Return (x, y) of the center of cell containing provided text 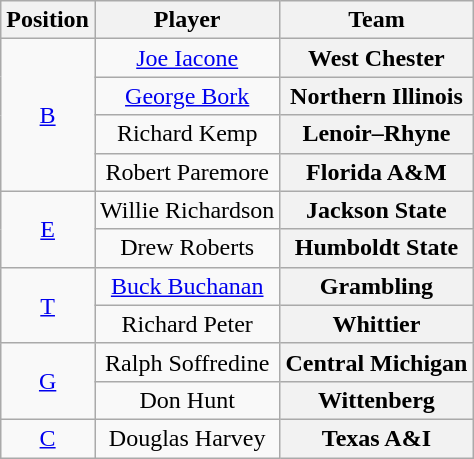
Richard Kemp (186, 134)
Humboldt State (376, 248)
Northern Illinois (376, 96)
Willie Richardson (186, 210)
Position (48, 20)
B (48, 115)
Don Hunt (186, 400)
Texas A&I (376, 438)
George Bork (186, 96)
Wittenberg (376, 400)
Robert Paremore (186, 172)
Buck Buchanan (186, 286)
E (48, 229)
Central Michigan (376, 362)
Grambling (376, 286)
Drew Roberts (186, 248)
Ralph Soffredine (186, 362)
Team (376, 20)
T (48, 305)
West Chester (376, 58)
Jackson State (376, 210)
Joe Iacone (186, 58)
Douglas Harvey (186, 438)
Lenoir–Rhyne (376, 134)
Whittier (376, 324)
C (48, 438)
Player (186, 20)
G (48, 381)
Richard Peter (186, 324)
Florida A&M (376, 172)
